Capture the cell that displays the provided text and extract its [X, Y] central coordinate. 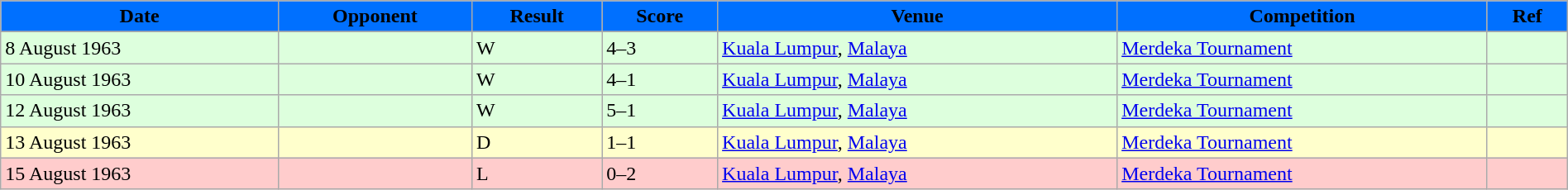
Result [538, 17]
10 August 1963 [140, 79]
Competition [1303, 17]
8 August 1963 [140, 48]
L [538, 173]
Ref [1527, 17]
5–1 [660, 111]
4–3 [660, 48]
Score [660, 17]
0–2 [660, 173]
Venue [918, 17]
Opponent [375, 17]
12 August 1963 [140, 111]
13 August 1963 [140, 142]
4–1 [660, 79]
Date [140, 17]
D [538, 142]
15 August 1963 [140, 173]
1–1 [660, 142]
